Extract the [x, y] coordinate from the center of the cell holding the provided text.  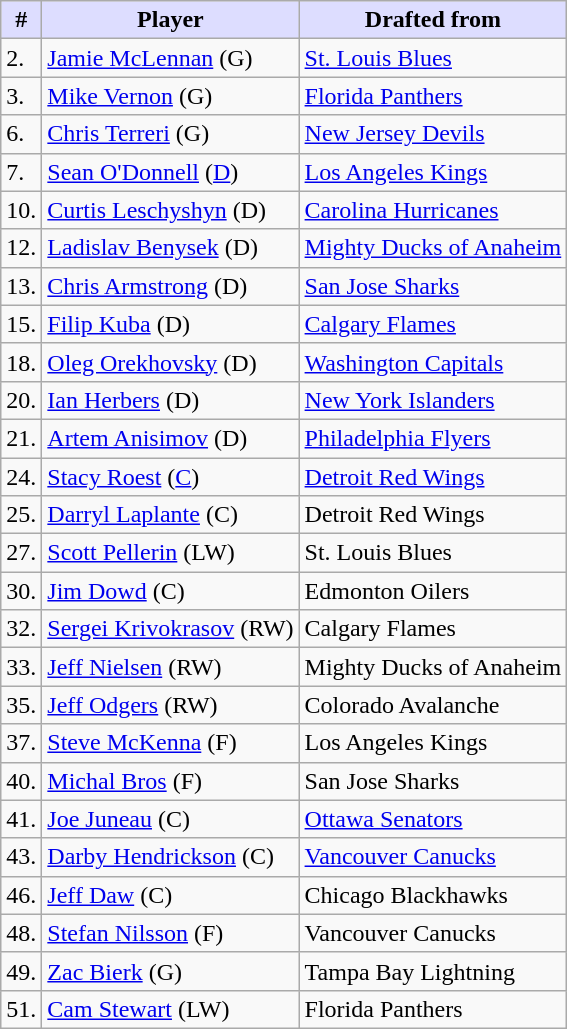
6. [22, 134]
Chris Armstrong (D) [170, 286]
27. [22, 553]
Filip Kuba (D) [170, 324]
Michal Bros (F) [170, 781]
40. [22, 781]
20. [22, 400]
Zac Bierk (G) [170, 971]
12. [22, 248]
Ladislav Benysek (D) [170, 248]
Chris Terreri (G) [170, 134]
Cam Stewart (LW) [170, 1009]
Sergei Krivokrasov (RW) [170, 629]
30. [22, 591]
25. [22, 515]
46. [22, 895]
Artem Anisimov (D) [170, 438]
49. [22, 971]
Steve McKenna (F) [170, 743]
51. [22, 1009]
Edmonton Oilers [433, 591]
Jeff Daw (C) [170, 895]
Darryl Laplante (C) [170, 515]
Carolina Hurricanes [433, 210]
New Jersey Devils [433, 134]
Stefan Nilsson (F) [170, 933]
New York Islanders [433, 400]
21. [22, 438]
Jeff Nielsen (RW) [170, 667]
32. [22, 629]
Jamie McLennan (G) [170, 58]
Darby Hendrickson (C) [170, 857]
33. [22, 667]
48. [22, 933]
Ian Herbers (D) [170, 400]
Scott Pellerin (LW) [170, 553]
43. [22, 857]
37. [22, 743]
Colorado Avalanche [433, 705]
Curtis Leschyshyn (D) [170, 210]
Stacy Roest (C) [170, 477]
# [22, 20]
Mike Vernon (G) [170, 96]
13. [22, 286]
Ottawa Senators [433, 819]
Oleg Orekhovsky (D) [170, 362]
35. [22, 705]
Philadelphia Flyers [433, 438]
Sean O'Donnell (D) [170, 172]
Washington Capitals [433, 362]
10. [22, 210]
3. [22, 96]
Joe Juneau (C) [170, 819]
Jeff Odgers (RW) [170, 705]
Drafted from [433, 20]
Player [170, 20]
2. [22, 58]
41. [22, 819]
18. [22, 362]
Jim Dowd (C) [170, 591]
7. [22, 172]
24. [22, 477]
Chicago Blackhawks [433, 895]
Tampa Bay Lightning [433, 971]
15. [22, 324]
